Capture the cell that displays the provided text and extract its [X, Y] central coordinate. 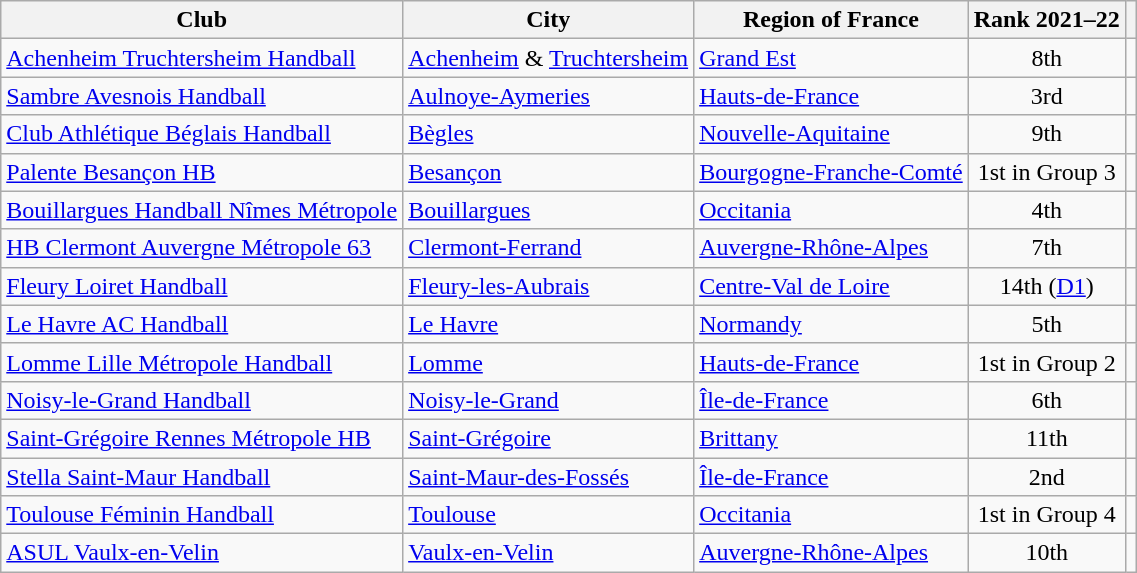
Bouillargues [548, 210]
Bègles [548, 134]
Noisy-le-Grand Handball [202, 400]
10th [1046, 553]
Grand Est [832, 58]
Stella Saint-Maur Handball [202, 477]
9th [1046, 134]
ASUL Vaulx-en-Velin [202, 553]
Brittany [832, 438]
Sambre Avesnois Handball [202, 96]
Palente Besançon HB [202, 172]
Toulouse Féminin Handball [202, 515]
Saint-Grégoire Rennes Métropole HB [202, 438]
Achenheim & Truchtersheim [548, 58]
HB Clermont Auvergne Métropole 63 [202, 248]
Bourgogne-Franche-Comté [832, 172]
Saint-Maur-des-Fossés [548, 477]
Vaulx-en-Velin [548, 553]
Aulnoye-Aymeries [548, 96]
3rd [1046, 96]
Region of France [832, 20]
6th [1046, 400]
2nd [1046, 477]
City [548, 20]
Club [202, 20]
Besançon [548, 172]
1st in Group 2 [1046, 362]
11th [1046, 438]
4th [1046, 210]
Bouillargues Handball Nîmes Métropole [202, 210]
Fleury Loiret Handball [202, 286]
Fleury-les-Aubrais [548, 286]
Clermont-Ferrand [548, 248]
Le Havre [548, 324]
Rank 2021–22 [1046, 20]
Noisy-le-Grand [548, 400]
Centre-Val de Loire [832, 286]
1st in Group 4 [1046, 515]
14th (D1) [1046, 286]
5th [1046, 324]
Toulouse [548, 515]
Saint-Grégoire [548, 438]
Achenheim Truchtersheim Handball [202, 58]
1st in Group 3 [1046, 172]
8th [1046, 58]
Normandy [832, 324]
Le Havre AC Handball [202, 324]
7th [1046, 248]
Lomme [548, 362]
Club Athlétique Béglais Handball [202, 134]
Nouvelle-Aquitaine [832, 134]
Lomme Lille Métropole Handball [202, 362]
